Locate the cell with the specified text and output its (X, Y) center coordinate. 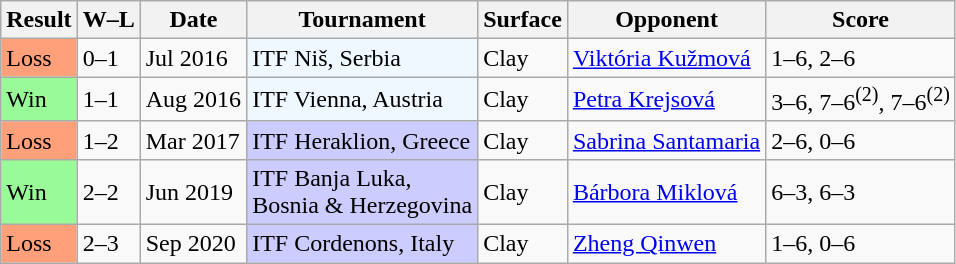
Opponent (666, 20)
Jun 2019 (193, 192)
Sep 2020 (193, 244)
1–2 (108, 140)
Viktória Kužmová (666, 58)
Date (193, 20)
Petra Krejsová (666, 100)
Result (39, 20)
Surface (523, 20)
ITF Cordenons, Italy (362, 244)
2–2 (108, 192)
1–6, 0–6 (861, 244)
Bárbora Miklová (666, 192)
1–6, 2–6 (861, 58)
Score (861, 20)
ITF Niš, Serbia (362, 58)
Aug 2016 (193, 100)
3–6, 7–6(2), 7–6(2) (861, 100)
ITF Heraklion, Greece (362, 140)
2–3 (108, 244)
Tournament (362, 20)
Sabrina Santamaria (666, 140)
ITF Banja Luka, Bosnia & Herzegovina (362, 192)
W–L (108, 20)
0–1 (108, 58)
Zheng Qinwen (666, 244)
ITF Vienna, Austria (362, 100)
Mar 2017 (193, 140)
2–6, 0–6 (861, 140)
6–3, 6–3 (861, 192)
Jul 2016 (193, 58)
1–1 (108, 100)
